Pinpoint the cell where the given text exists, returning its [x, y] midpoint coordinate. 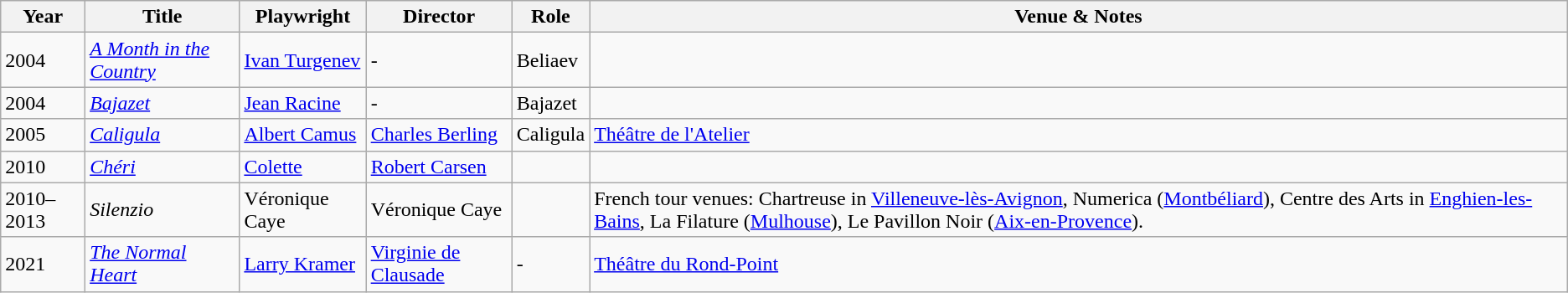
2005 [44, 135]
Title [162, 17]
Ivan Turgenev [303, 60]
Larry Kramer [303, 265]
The Normal Heart [162, 265]
Virginie de Clausade [439, 265]
Chéri [162, 167]
2021 [44, 265]
Silenzio [162, 209]
Playwright [303, 17]
Jean Racine [303, 103]
2010–2013 [44, 209]
Year [44, 17]
A Month in the Country [162, 60]
Colette [303, 167]
Role [550, 17]
Robert Carsen [439, 167]
Venue & Notes [1079, 17]
Director [439, 17]
2010 [44, 167]
Théâtre de l'Atelier [1079, 135]
Théâtre du Rond-Point [1079, 265]
Charles Berling [439, 135]
Beliaev [550, 60]
Albert Camus [303, 135]
